Pinpoint the cell where the given text exists, returning its [x, y] midpoint coordinate. 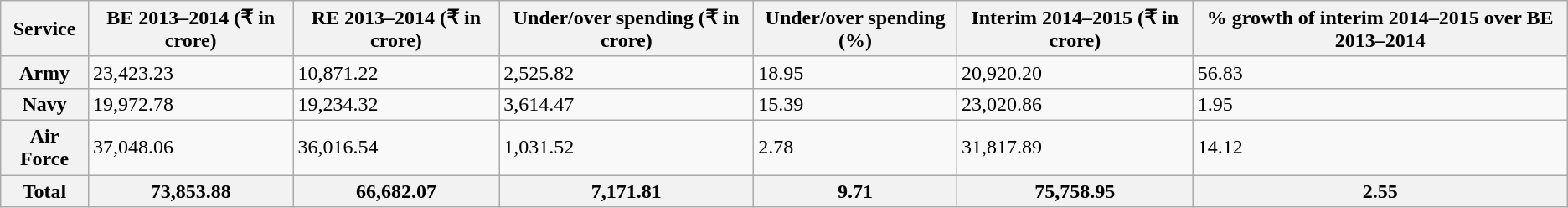
2.78 [856, 148]
2.55 [1380, 190]
10,871.22 [396, 72]
56.83 [1380, 72]
37,048.06 [191, 148]
3,614.47 [627, 104]
19,234.32 [396, 104]
Under/over spending (%) [856, 29]
1,031.52 [627, 148]
20,920.20 [1075, 72]
Total [45, 190]
31,817.89 [1075, 148]
36,016.54 [396, 148]
23,423.23 [191, 72]
15.39 [856, 104]
Air Force [45, 148]
9.71 [856, 190]
BE 2013–2014 (₹ in crore) [191, 29]
RE 2013–2014 (₹ in crore) [396, 29]
23,020.86 [1075, 104]
18.95 [856, 72]
75,758.95 [1075, 190]
19,972.78 [191, 104]
14.12 [1380, 148]
1.95 [1380, 104]
Service [45, 29]
73,853.88 [191, 190]
66,682.07 [396, 190]
% growth of interim 2014–2015 over BE 2013–2014 [1380, 29]
2,525.82 [627, 72]
Under/over spending (₹ in crore) [627, 29]
Interim 2014–2015 (₹ in crore) [1075, 29]
Army [45, 72]
7,171.81 [627, 190]
Navy [45, 104]
